Detect which cell encompasses the target text, then output its (X, Y) center coordinate. 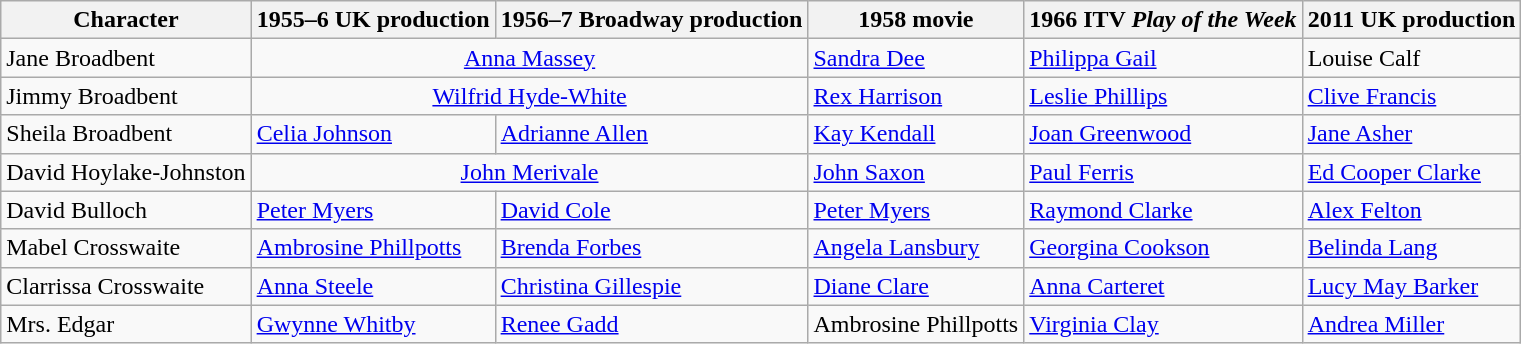
Gwynne Whitby (373, 324)
Georgina Cookson (1163, 248)
Andrea Miller (1412, 324)
John Merivale (530, 172)
David Hoylake-Johnston (126, 172)
Christina Gillespie (652, 286)
David Cole (652, 210)
Anna Steele (373, 286)
Sheila Broadbent (126, 134)
Jane Broadbent (126, 58)
1956–7 Broadway production (652, 20)
Louise Calf (1412, 58)
Paul Ferris (1163, 172)
Rex Harrison (916, 96)
Sandra Dee (916, 58)
Clive Francis (1412, 96)
1966 ITV Play of the Week (1163, 20)
Joan Greenwood (1163, 134)
1955–6 UK production (373, 20)
Adrianne Allen (652, 134)
Brenda Forbes (652, 248)
1958 movie (916, 20)
Belinda Lang (1412, 248)
Jane Asher (1412, 134)
Anna Massey (530, 58)
Alex Felton (1412, 210)
Lucy May Barker (1412, 286)
Philippa Gail (1163, 58)
Celia Johnson (373, 134)
Virginia Clay (1163, 324)
Diane Clare (916, 286)
Renee Gadd (652, 324)
Leslie Phillips (1163, 96)
Mrs. Edgar (126, 324)
David Bulloch (126, 210)
John Saxon (916, 172)
Angela Lansbury (916, 248)
Ed Cooper Clarke (1412, 172)
2011 UK production (1412, 20)
Jimmy Broadbent (126, 96)
Clarrissa Crosswaite (126, 286)
Kay Kendall (916, 134)
Wilfrid Hyde-White (530, 96)
Character (126, 20)
Raymond Clarke (1163, 210)
Mabel Crosswaite (126, 248)
Anna Carteret (1163, 286)
